Output the [X, Y] coordinate of the center of the cell containing the given text.  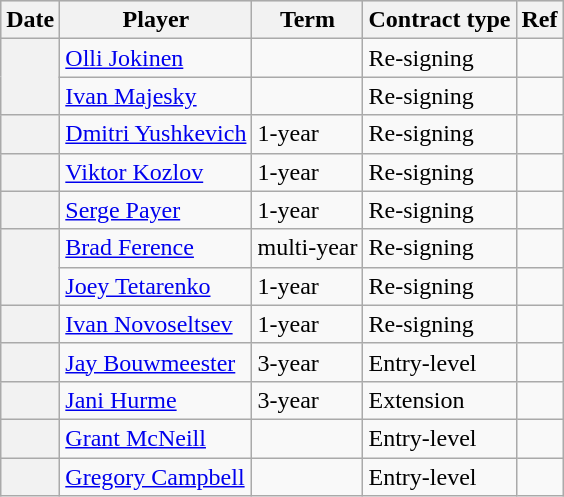
Gregory Campbell [156, 477]
Joey Tetarenko [156, 286]
Dmitri Yushkevich [156, 134]
Grant McNeill [156, 438]
Extension [440, 400]
Jani Hurme [156, 400]
Viktor Kozlov [156, 172]
Serge Payer [156, 210]
Player [156, 20]
Jay Bouwmeester [156, 362]
Date [30, 20]
Ref [540, 20]
multi-year [308, 248]
Term [308, 20]
Ivan Majesky [156, 96]
Ivan Novoseltsev [156, 324]
Olli Jokinen [156, 58]
Contract type [440, 20]
Brad Ference [156, 248]
